Extract the [x, y] coordinate from the center of the cell holding the provided text.  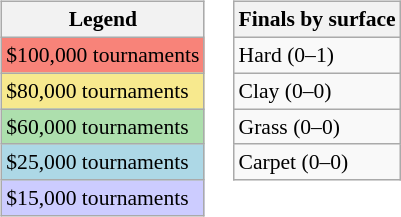
Finals by surface [318, 20]
$80,000 tournaments [102, 91]
$15,000 tournaments [102, 198]
$25,000 tournaments [102, 162]
Grass (0–0) [318, 127]
Clay (0–0) [318, 91]
Legend [102, 20]
Carpet (0–0) [318, 162]
$60,000 tournaments [102, 127]
$100,000 tournaments [102, 55]
Hard (0–1) [318, 55]
